Locate the cell with the specified text and output its (X, Y) center coordinate. 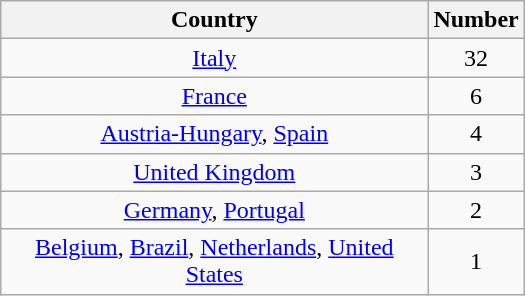
Germany, Portugal (214, 210)
United Kingdom (214, 172)
France (214, 96)
Austria-Hungary, Spain (214, 134)
Belgium, Brazil, Netherlands, United States (214, 262)
Italy (214, 58)
2 (476, 210)
1 (476, 262)
6 (476, 96)
Country (214, 20)
32 (476, 58)
3 (476, 172)
4 (476, 134)
Number (476, 20)
